Locate the cell with the specified text and output its (X, Y) center coordinate. 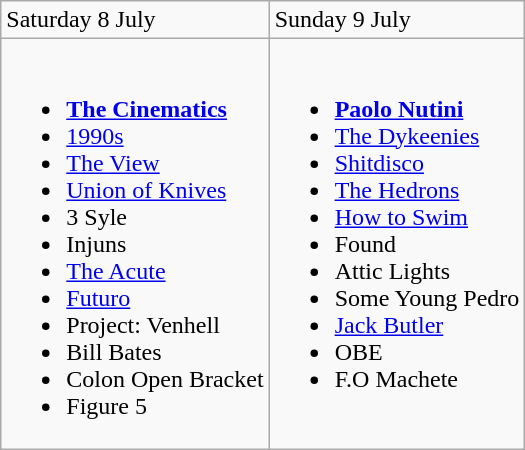
The Cinematics1990sThe ViewUnion of Knives3 SyleInjunsThe AcuteFuturoProject: VenhellBill BatesColon Open BracketFigure 5 (135, 244)
Sunday 9 July (397, 20)
Saturday 8 July (135, 20)
Paolo NutiniThe DykeeniesShitdiscoThe HedronsHow to SwimFoundAttic LightsSome Young PedroJack ButlerOBEF.O Machete (397, 244)
